Output the (X, Y) coordinate of the center of the cell containing the given text.  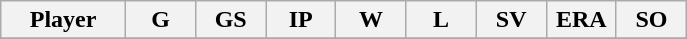
W (371, 20)
SO (651, 20)
ERA (581, 20)
IP (301, 20)
SV (511, 20)
L (441, 20)
GS (231, 20)
Player (64, 20)
G (160, 20)
